Search for the cell housing the specified text and yield its (x, y) center coordinate. 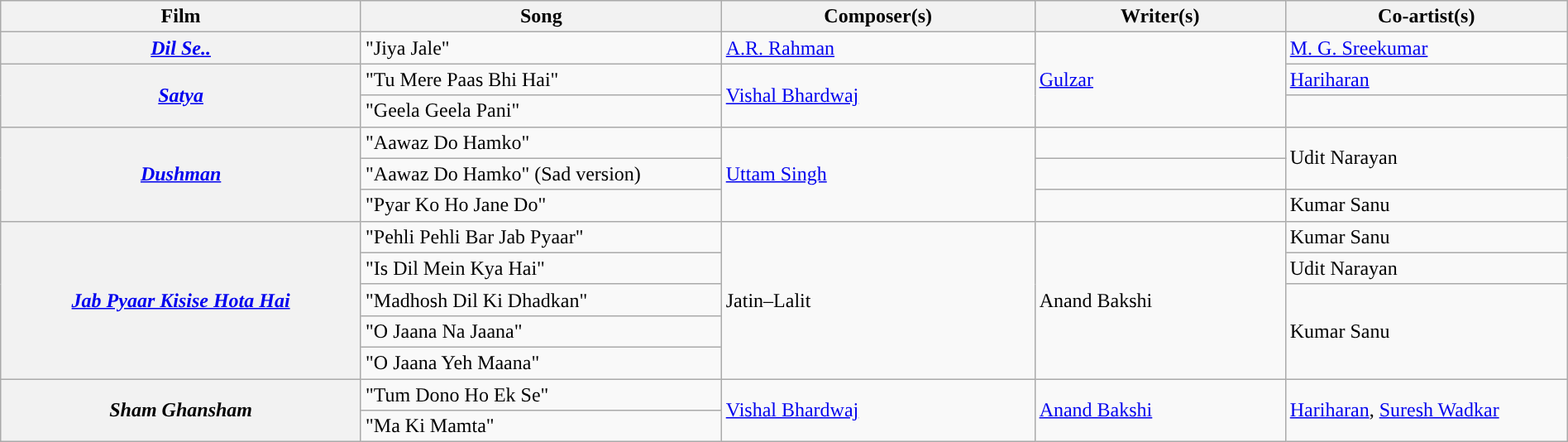
Sham Ghansham (181, 411)
Composer(s) (878, 17)
"Madhosh Dil Ki Dhadkan" (541, 300)
Gulzar (1159, 79)
"Jiya Jale" (541, 48)
"Pyar Ko Ho Jane Do" (541, 205)
"O Jaana Yeh Maana" (541, 363)
Film (181, 17)
"Is Dil Mein Kya Hai" (541, 268)
"Tu Mere Paas Bhi Hai" (541, 79)
Hariharan, Suresh Wadkar (1426, 411)
"Ma Ki Mamta" (541, 426)
"Tum Dono Ho Ek Se" (541, 395)
M. G. Sreekumar (1426, 48)
Dil Se.. (181, 48)
Co-artist(s) (1426, 17)
Satya (181, 95)
"Aawaz Do Hamko" (Sad version) (541, 174)
A.R. Rahman (878, 48)
"Aawaz Do Hamko" (541, 142)
Jatin–Lalit (878, 300)
Hariharan (1426, 79)
Jab Pyaar Kisise Hota Hai (181, 300)
"Geela Geela Pani" (541, 111)
"Pehli Pehli Bar Jab Pyaar" (541, 237)
Uttam Singh (878, 174)
"O Jaana Na Jaana" (541, 331)
Writer(s) (1159, 17)
Dushman (181, 174)
Song (541, 17)
